Scan for the cell matching the given text and deliver its (X, Y) coordinate at center. 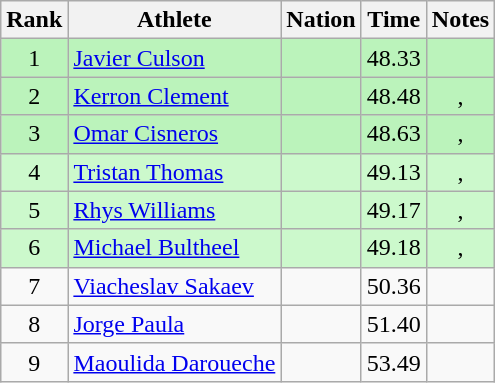
2 (34, 96)
51.40 (394, 324)
5 (34, 210)
48.48 (394, 96)
49.18 (394, 248)
Rank (34, 20)
49.17 (394, 210)
Michael Bultheel (174, 248)
9 (34, 362)
Jorge Paula (174, 324)
Nation (321, 20)
1 (34, 58)
4 (34, 172)
53.49 (394, 362)
Rhys Williams (174, 210)
48.63 (394, 134)
Time (394, 20)
3 (34, 134)
Javier Culson (174, 58)
Kerron Clement (174, 96)
6 (34, 248)
7 (34, 286)
Omar Cisneros (174, 134)
50.36 (394, 286)
Tristan Thomas (174, 172)
Maoulida Daroueche (174, 362)
Viacheslav Sakaev (174, 286)
8 (34, 324)
48.33 (394, 58)
Notes (460, 20)
Athlete (174, 20)
49.13 (394, 172)
